Scan for the cell matching the given text and deliver its [X, Y] coordinate at center. 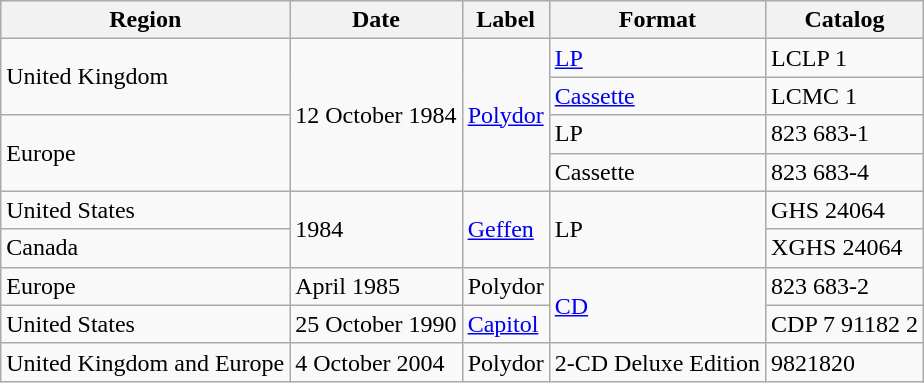
CDP 7 91182 2 [845, 324]
Date [376, 20]
Catalog [845, 20]
1984 [376, 229]
Region [146, 20]
Capitol [506, 324]
XGHS 24064 [845, 248]
25 October 1990 [376, 324]
LCMC 1 [845, 96]
12 October 1984 [376, 115]
April 1985 [376, 286]
CD [657, 305]
GHS 24064 [845, 210]
Label [506, 20]
9821820 [845, 362]
United Kingdom and Europe [146, 362]
Canada [146, 248]
823 683-1 [845, 134]
Format [657, 20]
2-CD Deluxe Edition [657, 362]
4 October 2004 [376, 362]
823 683-4 [845, 172]
United Kingdom [146, 77]
823 683-2 [845, 286]
Geffen [506, 229]
LCLP 1 [845, 58]
